Identify which cell holds the provided text, then report its (x, y) central coordinate. 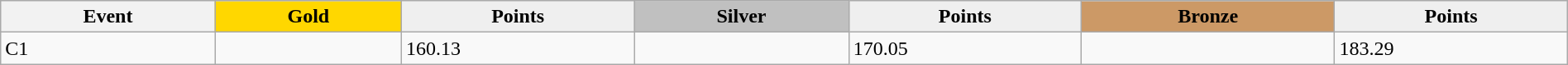
C1 (108, 48)
183.29 (1451, 48)
160.13 (518, 48)
Bronze (1207, 17)
170.05 (964, 48)
Silver (741, 17)
Event (108, 17)
Gold (308, 17)
